Identify which cell holds the provided text, then report its [X, Y] central coordinate. 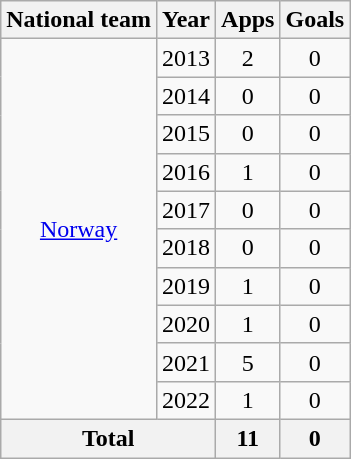
2020 [186, 324]
2013 [186, 58]
Norway [79, 230]
National team [79, 20]
2017 [186, 210]
2019 [186, 286]
2014 [186, 96]
Goals [315, 20]
2021 [186, 362]
2016 [186, 172]
Apps [248, 20]
Year [186, 20]
2015 [186, 134]
11 [248, 438]
2 [248, 58]
2022 [186, 400]
Total [108, 438]
2018 [186, 248]
5 [248, 362]
